Return the [x, y] coordinate for the center point of the cell that contains the specified text.  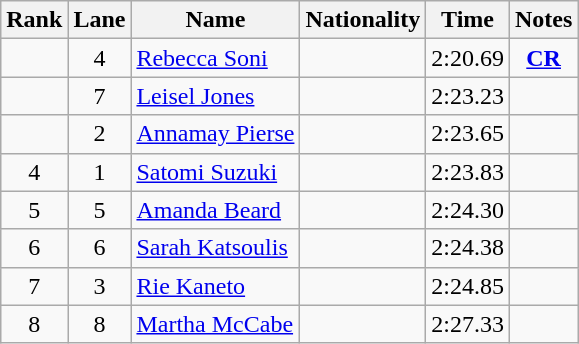
Sarah Katsoulis [216, 248]
Annamay Pierse [216, 134]
Rank [34, 20]
2:27.33 [468, 324]
2:24.38 [468, 248]
Notes [543, 20]
Rebecca Soni [216, 58]
Time [468, 20]
2:23.65 [468, 134]
Lane [100, 20]
2:20.69 [468, 58]
2 [100, 134]
2:23.83 [468, 172]
Rie Kaneto [216, 286]
2:24.30 [468, 210]
Leisel Jones [216, 96]
Satomi Suzuki [216, 172]
Name [216, 20]
Martha McCabe [216, 324]
Nationality [363, 20]
Amanda Beard [216, 210]
2:24.85 [468, 286]
CR [543, 58]
2:23.23 [468, 96]
1 [100, 172]
3 [100, 286]
